From the cell containing the given text, extract its center point as [x, y] coordinate. 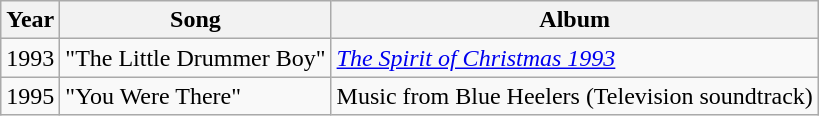
The Spirit of Christmas 1993 [574, 58]
1993 [30, 58]
Song [196, 20]
"The Little Drummer Boy" [196, 58]
1995 [30, 96]
"You Were There" [196, 96]
Album [574, 20]
Year [30, 20]
Music from Blue Heelers (Television soundtrack) [574, 96]
